Provide the [X, Y] coordinate of the cell's center where the given text is located.  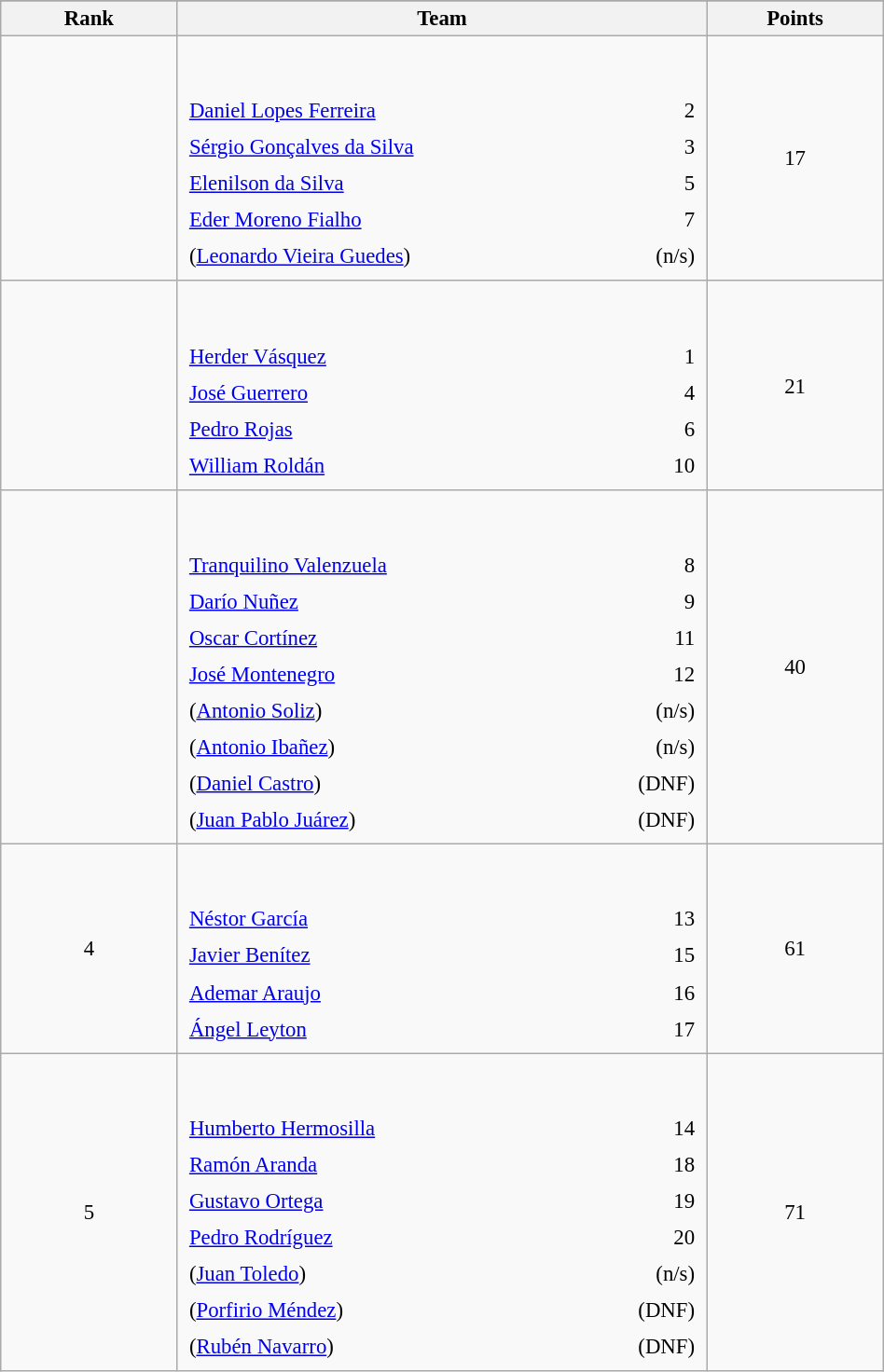
(Porfirio Méndez) [377, 1310]
Javier Benítez [395, 955]
José Guerrero [397, 392]
Sérgio Gonçalves da Silva [397, 147]
3 [656, 147]
71 [794, 1212]
20 [635, 1237]
(Juan Toledo) [377, 1274]
61 [794, 949]
Humberto Hermosilla [377, 1128]
6 [656, 429]
Pedro Rodríguez [377, 1237]
(Antonio Soliz) [379, 710]
Herder Vásquez 1 José Guerrero 4 Pedro Rojas 6 William Roldán 10 [442, 386]
(Rubén Navarro) [377, 1347]
21 [794, 386]
Humberto Hermosilla 14 Ramón Aranda 18 Gustavo Ortega 19 Pedro Rodríguez 20 (Juan Toledo) (n/s) (Porfirio Méndez) (DNF) (Rubén Navarro) (DNF) [442, 1212]
Gustavo Ortega [377, 1200]
Tranquilino Valenzuela [379, 565]
Daniel Lopes Ferreira 2 Sérgio Gonçalves da Silva 3 Elenilson da Silva 5 Eder Moreno Fialho 7 (Leonardo Vieira Guedes) (n/s) [442, 158]
William Roldán [397, 465]
Ángel Leyton [395, 1028]
Elenilson da Silva [397, 184]
15 [655, 955]
8 [638, 565]
Ademar Araujo [395, 992]
Team [442, 19]
16 [655, 992]
(Leonardo Vieira Guedes) [397, 256]
12 [638, 674]
14 [635, 1128]
19 [635, 1200]
1 [656, 356]
José Montenegro [379, 674]
Eder Moreno Fialho [397, 220]
Ramón Aranda [377, 1164]
(Antonio Ibañez) [379, 747]
7 [656, 220]
Daniel Lopes Ferreira [397, 111]
13 [655, 919]
Herder Vásquez [397, 356]
11 [638, 638]
10 [656, 465]
Néstor García 13 Javier Benítez 15 Ademar Araujo 16 Ángel Leyton 17 [442, 949]
2 [656, 111]
18 [635, 1164]
9 [638, 601]
Darío Nuñez [379, 601]
Oscar Cortínez [379, 638]
Néstor García [395, 919]
(Juan Pablo Juárez) [379, 820]
Pedro Rojas [397, 429]
40 [794, 667]
(Daniel Castro) [379, 783]
Points [794, 19]
Rank [90, 19]
